Determine the (x, y) coordinate at the center of the cell enclosing the given text.  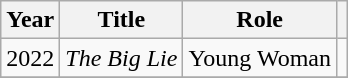
Title (122, 20)
Young Woman (260, 58)
Role (260, 20)
Year (30, 20)
2022 (30, 58)
The Big Lie (122, 58)
